For the text-containing cell, return its midpoint in (X, Y) coordinate format. 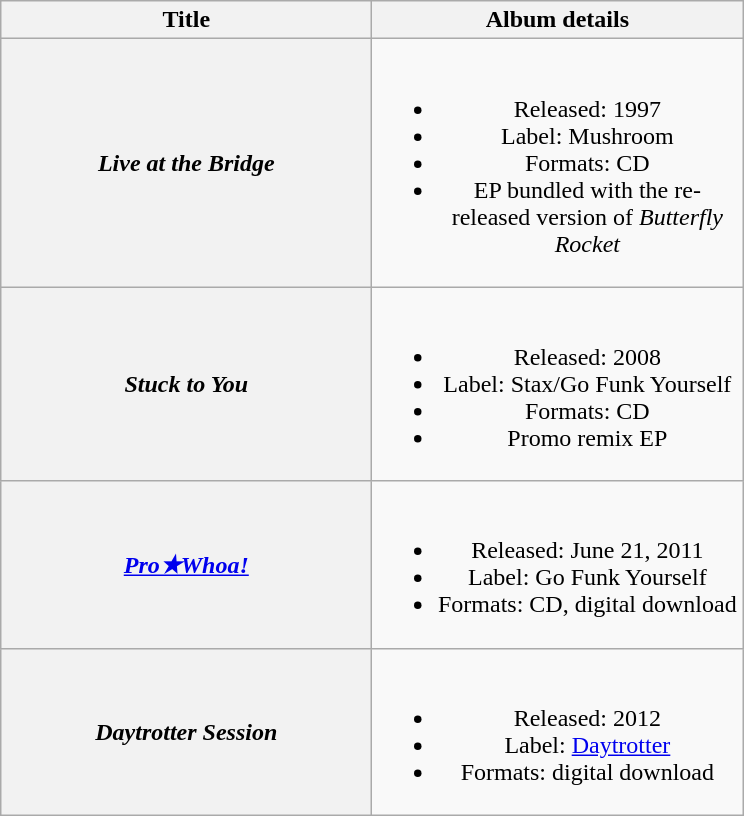
Daytrotter Session (186, 732)
Stuck to You (186, 384)
Released: 2012Label: DaytrotterFormats: digital download (558, 732)
Live at the Bridge (186, 163)
Pro★Whoa! (186, 564)
Released: 2008Label: Stax/Go Funk YourselfFormats: CDPromo remix EP (558, 384)
Album details (558, 20)
Title (186, 20)
Released: June 21, 2011Label: Go Funk YourselfFormats: CD, digital download (558, 564)
Released: 1997Label: MushroomFormats: CDEP bundled with the re-released version of Butterfly Rocket (558, 163)
